Identify which cell holds the provided text, then report its [X, Y] central coordinate. 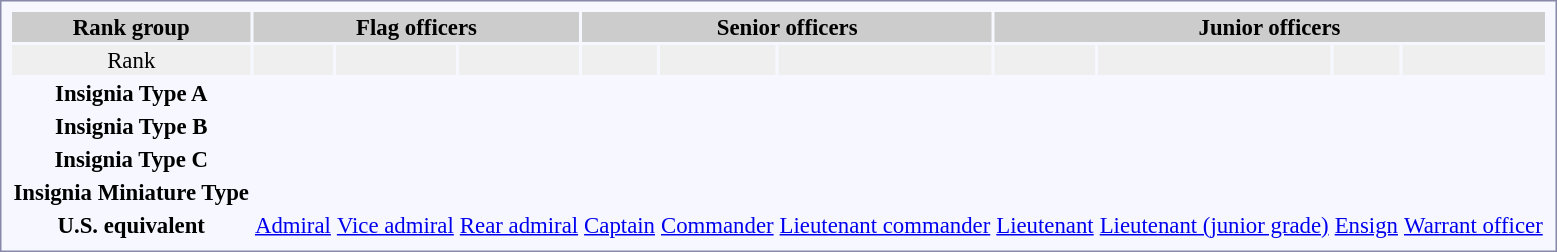
Ensign [1366, 225]
Rear admiral [518, 225]
Senior officers [788, 27]
Flag officers [416, 27]
Commander [717, 225]
Lieutenant [1045, 225]
Rank [131, 60]
U.S. equivalent [131, 225]
Vice admiral [395, 225]
Insignia Type B [131, 126]
Rank group [131, 27]
Captain [620, 225]
Admiral [292, 225]
Insignia Miniature Type [131, 192]
Insignia Type C [131, 159]
Junior officers [1270, 27]
Lieutenant commander [885, 225]
Insignia Type A [131, 93]
Warrant officer [1473, 225]
Lieutenant (junior grade) [1214, 225]
